Pinpoint the cell where the given text exists, returning its [X, Y] midpoint coordinate. 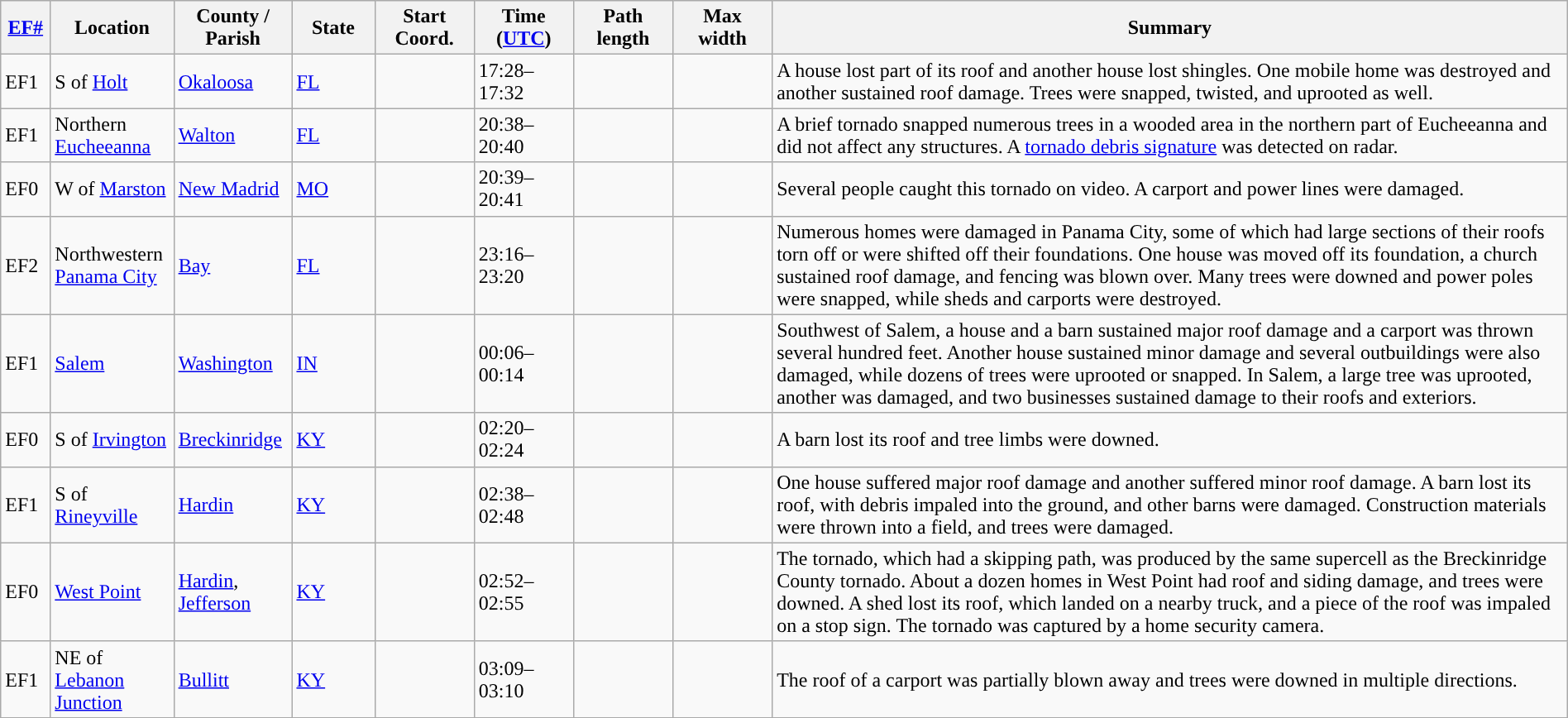
Start Coord. [424, 28]
EF2 [26, 265]
Location [112, 28]
20:39–20:41 [523, 189]
Hardin [233, 505]
Okaloosa [233, 81]
02:38–02:48 [523, 505]
Summary [1170, 28]
The roof of a carport was partially blown away and trees were downed in multiple directions. [1170, 679]
17:28–17:32 [523, 81]
W of Marston [112, 189]
S of Holt [112, 81]
Breckinridge [233, 440]
S of Irvington [112, 440]
Bay [233, 265]
23:16–23:20 [523, 265]
Time (UTC) [523, 28]
00:06–00:14 [523, 364]
MO [333, 189]
Salem [112, 364]
02:20–02:24 [523, 440]
Bullitt [233, 679]
IN [333, 364]
03:09–03:10 [523, 679]
20:38–20:40 [523, 136]
NE of Lebanon Junction [112, 679]
A barn lost its roof and tree limbs were downed. [1170, 440]
Hardin, Jefferson [233, 592]
EF# [26, 28]
Northern Eucheeanna [112, 136]
02:52–02:55 [523, 592]
State [333, 28]
New Madrid [233, 189]
Path length [623, 28]
Max width [722, 28]
Washington [233, 364]
County / Parish [233, 28]
West Point [112, 592]
S of Rineyville [112, 505]
Northwestern Panama City [112, 265]
Walton [233, 136]
Several people caught this tornado on video. A carport and power lines were damaged. [1170, 189]
